Identify which cell holds the provided text, then report its (x, y) central coordinate. 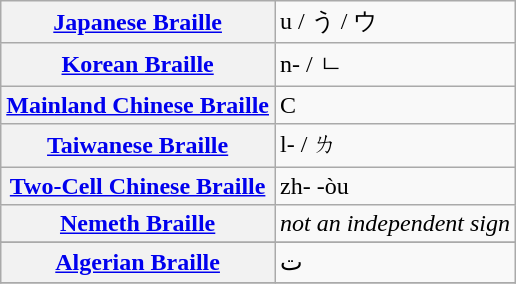
not an independent sign (394, 224)
Korean Braille (138, 64)
n- / ㄴ (394, 64)
Japanese Braille (138, 22)
zh- -òu (394, 185)
Mainland Chinese Braille (138, 105)
Taiwanese Braille (138, 146)
ت ‎ (394, 263)
Two-Cell Chinese Braille (138, 185)
l- / ㄌ (394, 146)
C (394, 105)
Algerian Braille (138, 263)
u / う / ウ (394, 22)
Nemeth Braille (138, 224)
